Locate the cell with the specified text and output its [x, y] center coordinate. 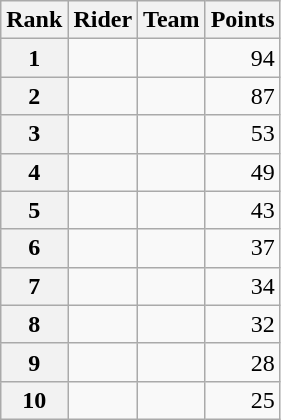
7 [34, 286]
Team [172, 20]
34 [242, 286]
1 [34, 58]
87 [242, 96]
9 [34, 362]
4 [34, 172]
Points [242, 20]
49 [242, 172]
10 [34, 400]
53 [242, 134]
8 [34, 324]
2 [34, 96]
5 [34, 210]
Rider [103, 20]
37 [242, 248]
32 [242, 324]
25 [242, 400]
6 [34, 248]
3 [34, 134]
94 [242, 58]
28 [242, 362]
Rank [34, 20]
43 [242, 210]
